Pinpoint the cell where the given text exists, returning its (x, y) midpoint coordinate. 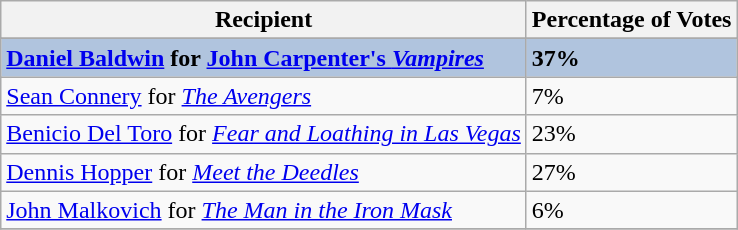
Benicio Del Toro for Fear and Loathing in Las Vegas (264, 134)
Dennis Hopper for Meet the Deedles (264, 172)
Daniel Baldwin for John Carpenter's Vampires (264, 58)
Percentage of Votes (632, 20)
John Malkovich for The Man in the Iron Mask (264, 210)
Sean Connery for The Avengers (264, 96)
6% (632, 210)
27% (632, 172)
23% (632, 134)
7% (632, 96)
Recipient (264, 20)
37% (632, 58)
